From the cell containing the given text, extract its center point as [X, Y] coordinate. 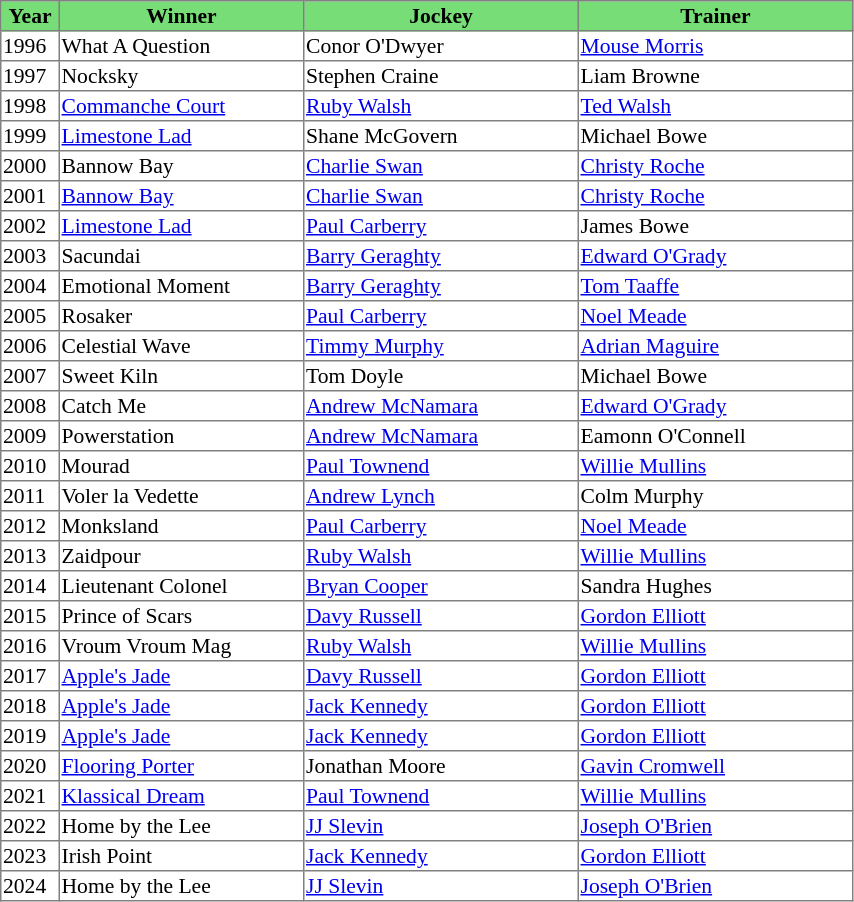
2005 [30, 316]
Tom Doyle [441, 376]
2000 [30, 166]
Shane McGovern [441, 136]
2012 [30, 526]
2013 [30, 556]
2020 [30, 766]
2004 [30, 286]
2011 [30, 496]
Lieutenant Colonel [181, 586]
Klassical Dream [181, 796]
1997 [30, 76]
Bryan Cooper [441, 586]
Stephen Craine [441, 76]
Sacundai [181, 256]
1996 [30, 46]
2001 [30, 196]
Prince of Scars [181, 616]
Mouse Morris [715, 46]
2015 [30, 616]
2003 [30, 256]
Adrian Maguire [715, 346]
Mourad [181, 466]
2021 [30, 796]
Ted Walsh [715, 106]
Voler la Vedette [181, 496]
Monksland [181, 526]
2010 [30, 466]
Commanche Court [181, 106]
2022 [30, 826]
2024 [30, 886]
Emotional Moment [181, 286]
Trainer [715, 16]
2014 [30, 586]
Powerstation [181, 436]
James Bowe [715, 226]
Rosaker [181, 316]
Conor O'Dwyer [441, 46]
Jockey [441, 16]
Year [30, 16]
Flooring Porter [181, 766]
2017 [30, 676]
Nocksky [181, 76]
2016 [30, 646]
Timmy Murphy [441, 346]
Winner [181, 16]
2019 [30, 736]
Andrew Lynch [441, 496]
Celestial Wave [181, 346]
Eamonn O'Connell [715, 436]
2009 [30, 436]
Liam Browne [715, 76]
1999 [30, 136]
Gavin Cromwell [715, 766]
Jonathan Moore [441, 766]
Tom Taaffe [715, 286]
2008 [30, 406]
1998 [30, 106]
Colm Murphy [715, 496]
Sweet Kiln [181, 376]
2006 [30, 346]
2002 [30, 226]
Irish Point [181, 856]
Sandra Hughes [715, 586]
2018 [30, 706]
Catch Me [181, 406]
What A Question [181, 46]
2023 [30, 856]
2007 [30, 376]
Zaidpour [181, 556]
Vroum Vroum Mag [181, 646]
